Capture the cell that displays the provided text and extract its (x, y) central coordinate. 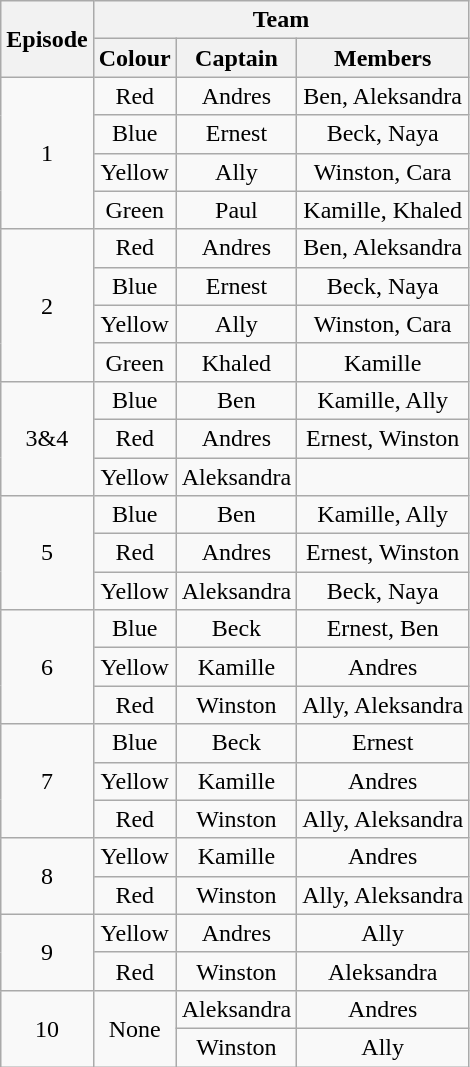
6 (47, 667)
Colour (134, 58)
3&4 (47, 438)
8 (47, 876)
Team (281, 20)
10 (47, 1028)
Members (383, 58)
5 (47, 553)
Kamille, Khaled (383, 210)
Captain (236, 58)
2 (47, 305)
Ernest, Ben (383, 629)
1 (47, 153)
9 (47, 952)
Khaled (236, 362)
Episode (47, 39)
Paul (236, 210)
None (134, 1028)
7 (47, 781)
